Identify which cell holds the provided text, then report its [x, y] central coordinate. 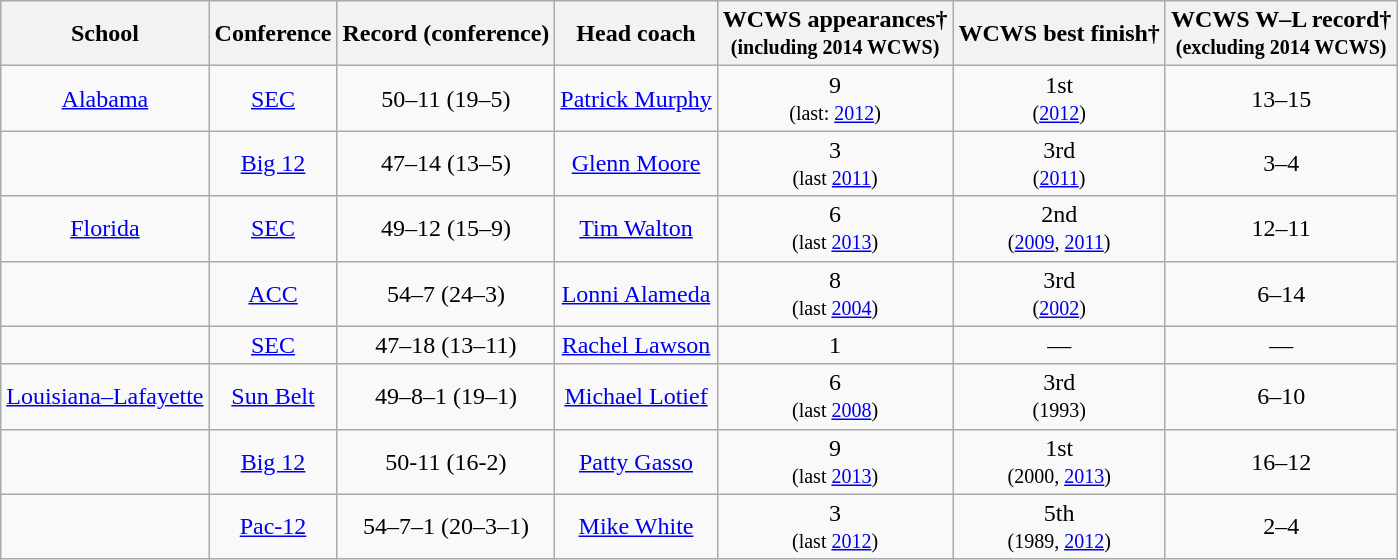
54–7–1 (20–3–1) [446, 526]
Lonni Alameda [636, 294]
6(last 2013) [835, 228]
49–12 (15–9) [446, 228]
16–12 [1281, 462]
9(last: 2012) [835, 98]
Louisiana–Lafayette [105, 396]
3(last 2012) [835, 526]
3rd(1993) [1059, 396]
5th(1989, 2012) [1059, 526]
ACC [273, 294]
Tim Walton [636, 228]
12–11 [1281, 228]
1st(2000, 2013) [1059, 462]
Sun Belt [273, 396]
3(last 2011) [835, 164]
6(last 2008) [835, 396]
Conference [273, 34]
3rd(2002) [1059, 294]
Patty Gasso [636, 462]
Florida [105, 228]
54–7 (24–3) [446, 294]
School [105, 34]
3–4 [1281, 164]
1 [835, 345]
WCWS W–L record† (excluding 2014 WCWS) [1281, 34]
2nd(2009, 2011) [1059, 228]
Mike White [636, 526]
6–10 [1281, 396]
50–11 (19–5) [446, 98]
47–18 (13–11) [446, 345]
WCWS best finish† [1059, 34]
Head coach [636, 34]
49–8–1 (19–1) [446, 396]
3rd(2011) [1059, 164]
Glenn Moore [636, 164]
8(last 2004) [835, 294]
1st(2012) [1059, 98]
2–4 [1281, 526]
Michael Lotief [636, 396]
Patrick Murphy [636, 98]
Pac-12 [273, 526]
50-11 (16-2) [446, 462]
9(last 2013) [835, 462]
Alabama [105, 98]
13–15 [1281, 98]
Rachel Lawson [636, 345]
Record (conference) [446, 34]
WCWS appearances† (including 2014 WCWS) [835, 34]
47–14 (13–5) [446, 164]
6–14 [1281, 294]
